Locate the cell with the specified text and output its [X, Y] center coordinate. 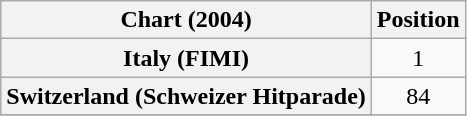
Chart (2004) [186, 20]
84 [418, 96]
Italy (FIMI) [186, 58]
Switzerland (Schweizer Hitparade) [186, 96]
1 [418, 58]
Position [418, 20]
